Scan for the cell matching the given text and deliver its [x, y] coordinate at center. 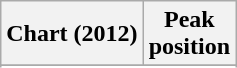
Peakposition [189, 34]
Chart (2012) [72, 34]
